Find where the given text appears and provide that cell's center as (X, Y) coordinate. 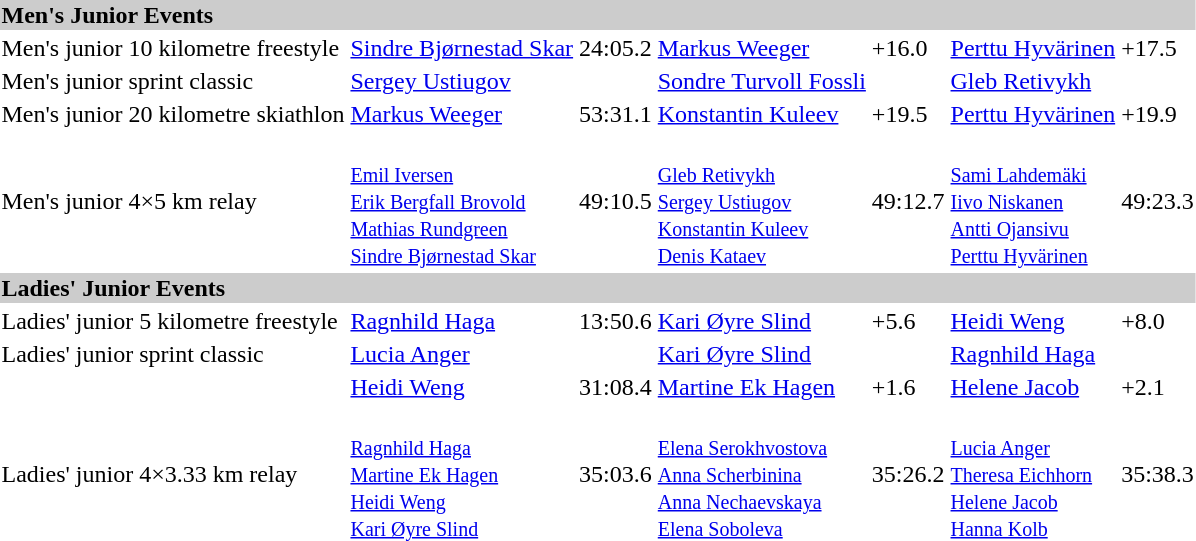
Gleb Retivykh (1033, 81)
Men's junior 10 kilometre freestyle (173, 48)
Konstantin Kuleev (762, 114)
+16.0 (908, 48)
Men's Junior Events (598, 15)
Men's junior sprint classic (173, 81)
53:31.1 (616, 114)
Gleb RetivykhSergey UstiugovKonstantin KuleevDenis Kataev (762, 201)
49:10.5 (616, 201)
49:12.7 (908, 201)
Martine Ek Hagen (762, 387)
Lucia Anger (462, 354)
31:08.4 (616, 387)
Sondre Turvoll Fossli (762, 81)
Ladies' junior 5 kilometre freestyle (173, 321)
+19.5 (908, 114)
+5.6 (908, 321)
Helene Jacob (1033, 387)
Sindre Bjørnestad Skar (462, 48)
+17.5 (1158, 48)
+8.0 (1158, 321)
Sami LahdemäkiIivo NiskanenAntti OjansivuPerttu Hyvärinen (1033, 201)
Sergey Ustiugov (462, 81)
Men's junior 4×5 km relay (173, 201)
+2.1 (1158, 387)
Emil IversenErik Bergfall BrovoldMathias RundgreenSindre Bjørnestad Skar (462, 201)
Men's junior 20 kilometre skiathlon (173, 114)
+1.6 (908, 387)
49:23.3 (1158, 201)
24:05.2 (616, 48)
Ladies' junior sprint classic (173, 354)
Ladies' Junior Events (598, 288)
+19.9 (1158, 114)
13:50.6 (616, 321)
